Output the [X, Y] coordinate of the center of the cell containing the given text.  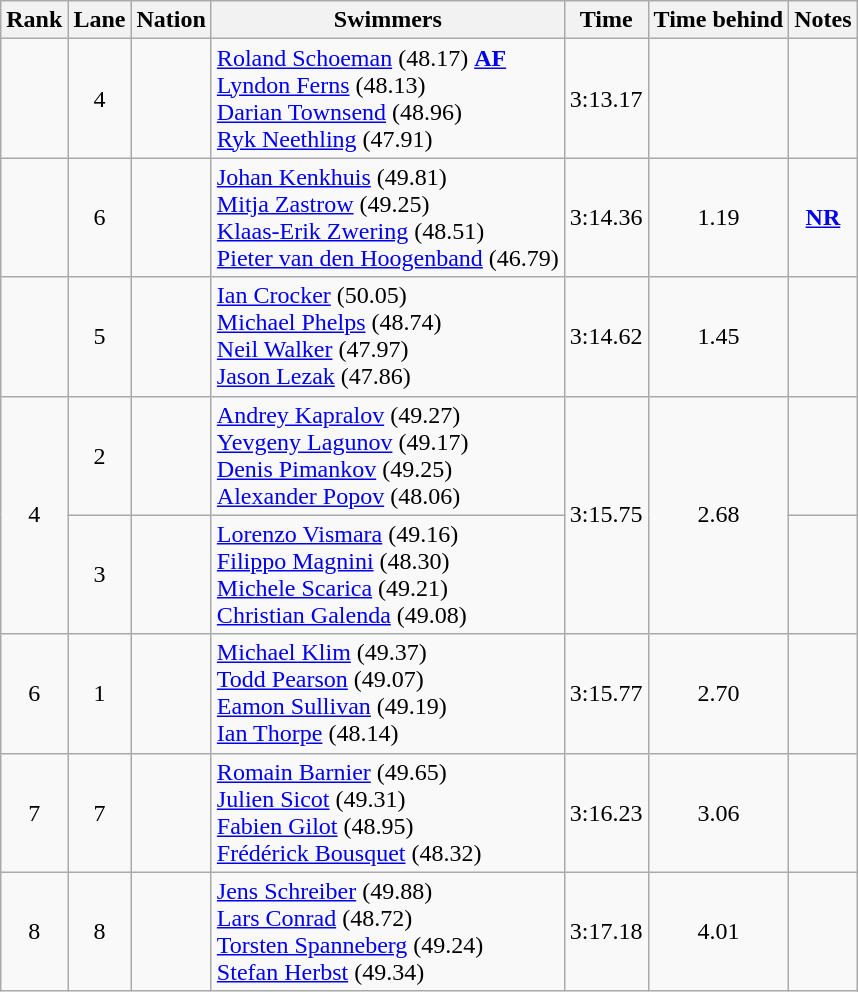
2.68 [718, 515]
Time [606, 20]
3:16.23 [606, 812]
3:15.75 [606, 515]
Johan Kenkhuis (49.81)Mitja Zastrow (49.25)Klaas-Erik Zwering (48.51)Pieter van den Hoogenband (46.79) [388, 218]
Nation [171, 20]
5 [100, 336]
Michael Klim (49.37)Todd Pearson (49.07)Eamon Sullivan (49.19)Ian Thorpe (48.14) [388, 694]
Lane [100, 20]
3:14.62 [606, 336]
NR [823, 218]
3:15.77 [606, 694]
Rank [34, 20]
3.06 [718, 812]
Swimmers [388, 20]
3:17.18 [606, 932]
3 [100, 574]
Lorenzo Vismara (49.16)Filippo Magnini (48.30)Michele Scarica (49.21)Christian Galenda (49.08) [388, 574]
Andrey Kapralov (49.27)Yevgeny Lagunov (49.17)Denis Pimankov (49.25)Alexander Popov (48.06) [388, 456]
1 [100, 694]
2.70 [718, 694]
Jens Schreiber (49.88)Lars Conrad (48.72)Torsten Spanneberg (49.24)Stefan Herbst (49.34) [388, 932]
3:14.36 [606, 218]
1.19 [718, 218]
Roland Schoeman (48.17) AFLyndon Ferns (48.13)Darian Townsend (48.96)Ryk Neethling (47.91) [388, 98]
Ian Crocker (50.05)Michael Phelps (48.74)Neil Walker (47.97)Jason Lezak (47.86) [388, 336]
4.01 [718, 932]
Time behind [718, 20]
Notes [823, 20]
2 [100, 456]
Romain Barnier (49.65)Julien Sicot (49.31)Fabien Gilot (48.95)Frédérick Bousquet (48.32) [388, 812]
1.45 [718, 336]
3:13.17 [606, 98]
